Search for the cell housing the specified text and yield its (x, y) center coordinate. 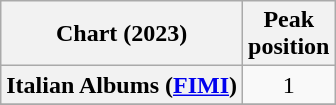
Peakposition (289, 34)
Italian Albums (FIMI) (122, 85)
Chart (2023) (122, 34)
1 (289, 85)
